From the cell containing the given text, extract its center point as (x, y) coordinate. 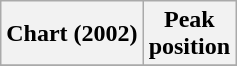
Peakposition (189, 34)
Chart (2002) (72, 34)
